From the cell containing the given text, extract its center point as (X, Y) coordinate. 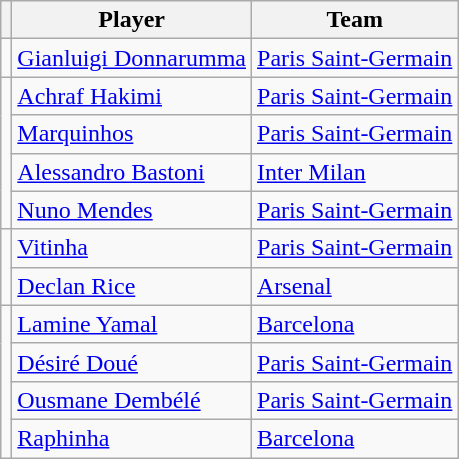
Ousmane Dembélé (132, 400)
Declan Rice (132, 286)
Raphinha (132, 438)
Achraf Hakimi (132, 96)
Gianluigi Donnarumma (132, 58)
Inter Milan (355, 172)
Marquinhos (132, 134)
Vitinha (132, 248)
Arsenal (355, 286)
Lamine Yamal (132, 324)
Nuno Mendes (132, 210)
Alessandro Bastoni (132, 172)
Team (355, 20)
Désiré Doué (132, 362)
Player (132, 20)
